Output the (X, Y) coordinate of the center of the cell containing the given text.  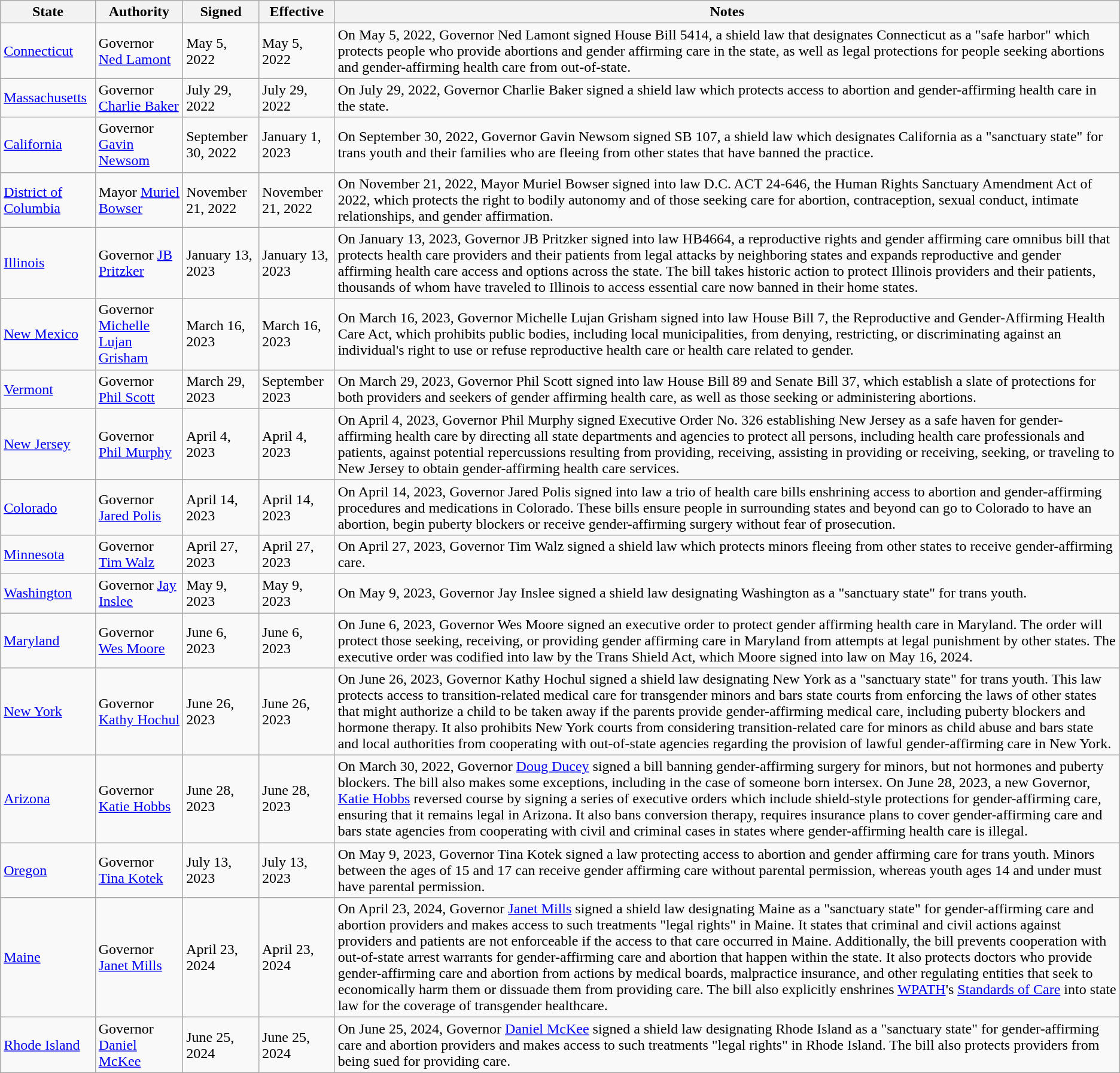
Massachusetts (48, 98)
Vermont (48, 389)
September 2023 (297, 389)
California (48, 145)
Authority (139, 12)
Signed (221, 12)
New Mexico (48, 334)
Governor Phil Murphy (139, 444)
Governor Katie Hobbs (139, 799)
Governor Kathy Hochul (139, 712)
Minnesota (48, 554)
Governor Jay Inslee (139, 593)
On May 9, 2023, Governor Jay Inslee signed a shield law designating Washington as a "sanctuary state" for trans youth. (727, 593)
Oregon (48, 870)
Colorado (48, 507)
Mayor Muriel Bowser (139, 200)
Governor Jared Polis (139, 507)
March 29, 2023 (221, 389)
Rhode Island (48, 1045)
On July 29, 2022, Governor Charlie Baker signed a shield law which protects access to abortion and gender-affirming health care in the state. (727, 98)
Governor Ned Lamont (139, 51)
Governor Tim Walz (139, 554)
Maine (48, 958)
Governor Michelle Lujan Grisham (139, 334)
Notes (727, 12)
Governor Wes Moore (139, 640)
Illinois (48, 263)
District of Columbia (48, 200)
Governor JB Pritzker (139, 263)
Effective (297, 12)
Connecticut (48, 51)
September 30, 2022 (221, 145)
Governor Charlie Baker (139, 98)
Governor Phil Scott (139, 389)
On April 27, 2023, Governor Tim Walz signed a shield law which protects minors fleeing from other states to receive gender-affirming care. (727, 554)
New Jersey (48, 444)
Governor Tina Kotek (139, 870)
Washington (48, 593)
Governor Janet Mills (139, 958)
January 1, 2023 (297, 145)
Governor Gavin Newsom (139, 145)
State (48, 12)
Maryland (48, 640)
Governor Daniel McKee (139, 1045)
Arizona (48, 799)
New York (48, 712)
